For the text-containing cell, return its midpoint in [x, y] coordinate format. 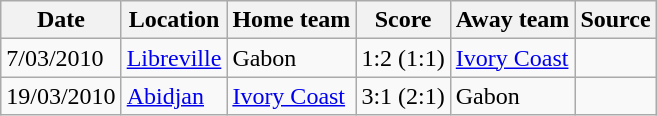
Location [174, 20]
Home team [292, 20]
Source [616, 20]
3:1 (2:1) [403, 96]
Score [403, 20]
1:2 (1:1) [403, 58]
19/03/2010 [61, 96]
Date [61, 20]
Away team [512, 20]
Libreville [174, 58]
7/03/2010 [61, 58]
Abidjan [174, 96]
